Output the [X, Y] coordinate of the center of the cell containing the given text.  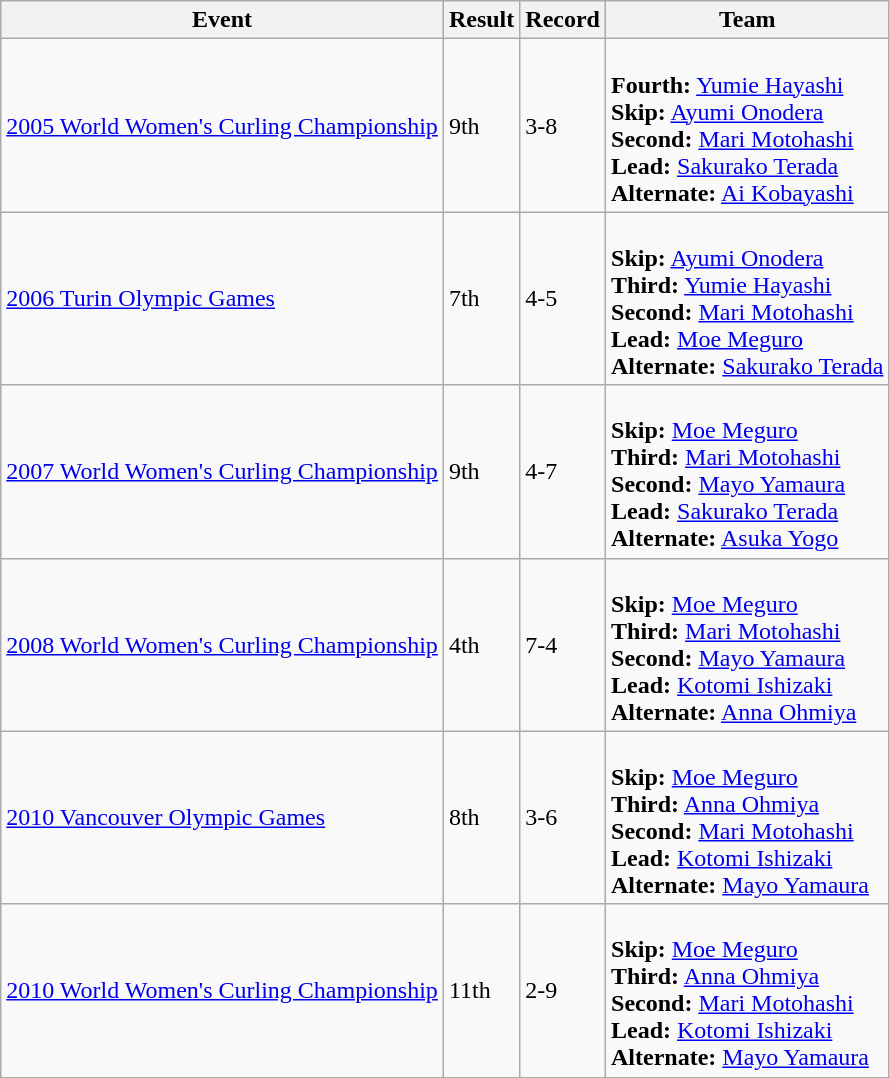
2007 World Women's Curling Championship [222, 472]
2-9 [563, 990]
8th [481, 818]
2008 World Women's Curling Championship [222, 644]
2010 World Women's Curling Championship [222, 990]
Skip: Moe Meguro Third: Mari Motohashi Second: Mayo Yamaura Lead: Kotomi Ishizaki Alternate: Anna Ohmiya [748, 644]
4-5 [563, 298]
11th [481, 990]
Skip: Ayumi Onodera Third: Yumie Hayashi Second: Mari Motohashi Lead: Moe Meguro Alternate: Sakurako Terada [748, 298]
Team [748, 20]
7th [481, 298]
7-4 [563, 644]
2006 Turin Olympic Games [222, 298]
Result [481, 20]
Event [222, 20]
4-7 [563, 472]
4th [481, 644]
Fourth: Yumie Hayashi Skip: Ayumi Onodera Second: Mari Motohashi Lead: Sakurako Terada Alternate: Ai Kobayashi [748, 126]
2005 World Women's Curling Championship [222, 126]
Record [563, 20]
2010 Vancouver Olympic Games [222, 818]
3-8 [563, 126]
3-6 [563, 818]
Skip: Moe Meguro Third: Mari Motohashi Second: Mayo Yamaura Lead: Sakurako Terada Alternate: Asuka Yogo [748, 472]
